From the cell containing the given text, extract its center point as [x, y] coordinate. 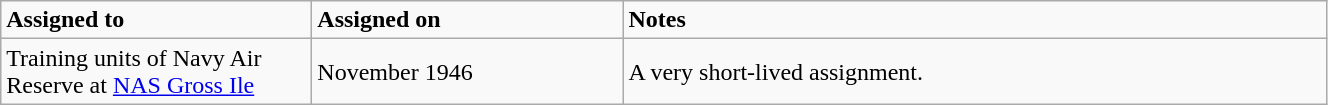
Assigned to [156, 20]
A very short-lived assignment. [975, 72]
Training units of Navy Air Reserve at NAS Gross Ile [156, 72]
November 1946 [468, 72]
Notes [975, 20]
Assigned on [468, 20]
